Capture the cell that displays the provided text and extract its [X, Y] central coordinate. 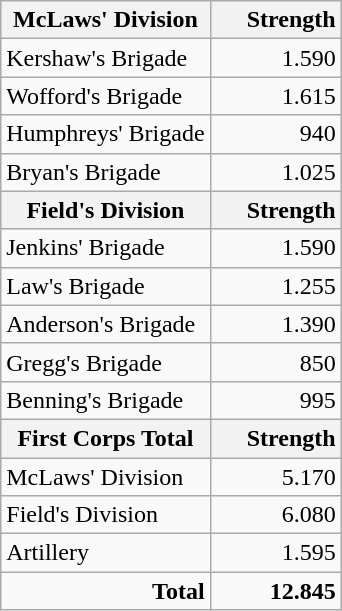
6.080 [276, 515]
940 [276, 134]
Benning's Brigade [106, 400]
1.615 [276, 96]
1.025 [276, 172]
1.255 [276, 286]
Anderson's Brigade [106, 324]
First Corps Total [106, 438]
5.170 [276, 477]
12.845 [276, 591]
1.595 [276, 553]
Law's Brigade [106, 286]
Bryan's Brigade [106, 172]
Gregg's Brigade [106, 362]
Humphreys' Brigade [106, 134]
850 [276, 362]
Kershaw's Brigade [106, 58]
1.390 [276, 324]
Wofford's Brigade [106, 96]
Total [106, 591]
Artillery [106, 553]
995 [276, 400]
Jenkins' Brigade [106, 248]
